Pinpoint the cell where the given text exists, returning its (x, y) midpoint coordinate. 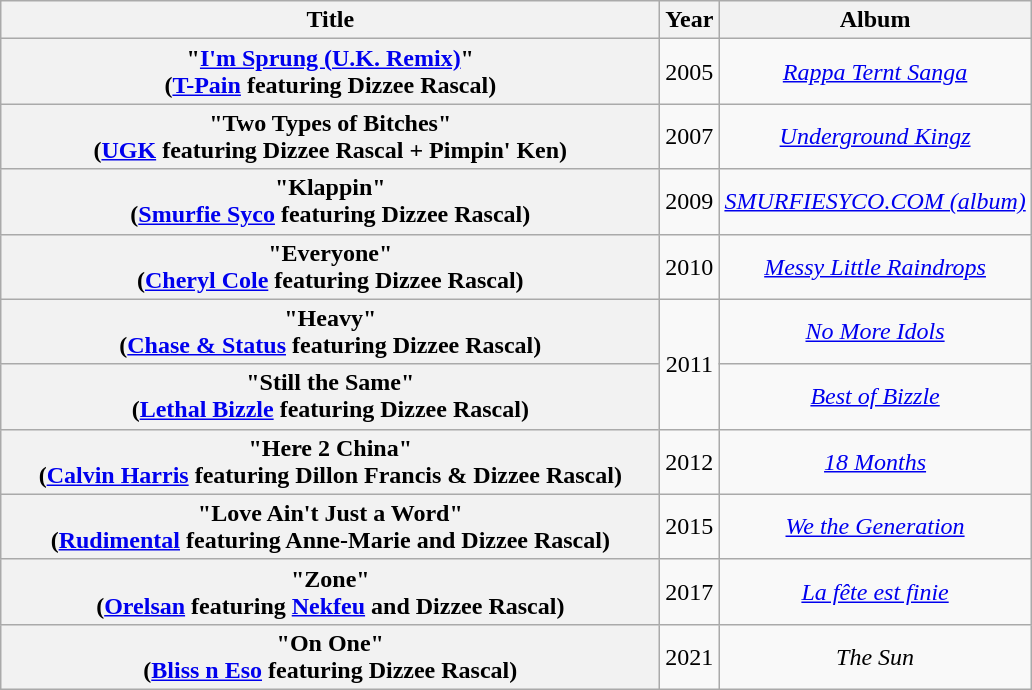
"Love Ain't Just a Word"(Rudimental featuring Anne-Marie and Dizzee Rascal) (330, 526)
The Sun (875, 656)
Rappa Ternt Sanga (875, 72)
Album (875, 20)
"Klappin"(Smurfie Syco featuring Dizzee Rascal) (330, 202)
Title (330, 20)
"Still the Same"(Lethal Bizzle featuring Dizzee Rascal) (330, 396)
"Here 2 China"(Calvin Harris featuring Dillon Francis & Dizzee Rascal) (330, 462)
2015 (690, 526)
Best of Bizzle (875, 396)
18 Months (875, 462)
No More Idols (875, 332)
"I'm Sprung (U.K. Remix)"(T-Pain featuring Dizzee Rascal) (330, 72)
2012 (690, 462)
2021 (690, 656)
2017 (690, 592)
We the Generation (875, 526)
"Zone"(Orelsan featuring Nekfeu and Dizzee Rascal) (330, 592)
"Heavy"(Chase & Status featuring Dizzee Rascal) (330, 332)
2009 (690, 202)
"Two Types of Bitches"(UGK featuring Dizzee Rascal + Pimpin' Ken) (330, 136)
2007 (690, 136)
Year (690, 20)
SMURFIESYCO.COM (album) (875, 202)
"On One"(Bliss n Eso featuring Dizzee Rascal) (330, 656)
2010 (690, 266)
2005 (690, 72)
La fête est finie (875, 592)
Messy Little Raindrops (875, 266)
Underground Kingz (875, 136)
2011 (690, 364)
"Everyone"(Cheryl Cole featuring Dizzee Rascal) (330, 266)
